Output the [x, y] coordinate of the center of the cell containing the given text.  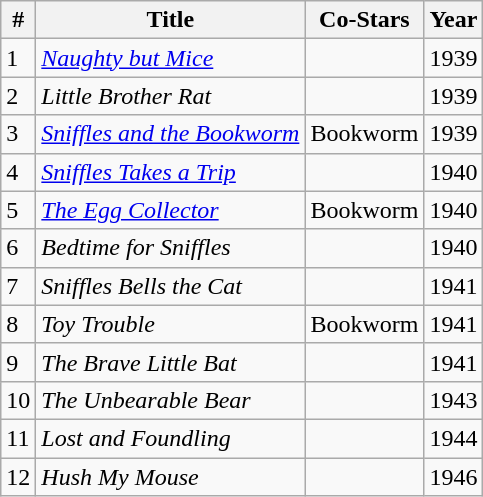
1 [18, 58]
7 [18, 286]
Year [454, 20]
Lost and Foundling [170, 438]
2 [18, 96]
The Egg Collector [170, 210]
Bedtime for Sniffles [170, 248]
The Brave Little Bat [170, 362]
Sniffles and the Bookworm [170, 134]
6 [18, 248]
Sniffles Takes a Trip [170, 172]
4 [18, 172]
1946 [454, 477]
5 [18, 210]
# [18, 20]
Naughty but Mice [170, 58]
3 [18, 134]
Little Brother Rat [170, 96]
1943 [454, 400]
8 [18, 324]
12 [18, 477]
Sniffles Bells the Cat [170, 286]
9 [18, 362]
Title [170, 20]
10 [18, 400]
Co-Stars [364, 20]
Hush My Mouse [170, 477]
11 [18, 438]
The Unbearable Bear [170, 400]
Toy Trouble [170, 324]
1944 [454, 438]
